For the text-containing cell, return its midpoint in (X, Y) coordinate format. 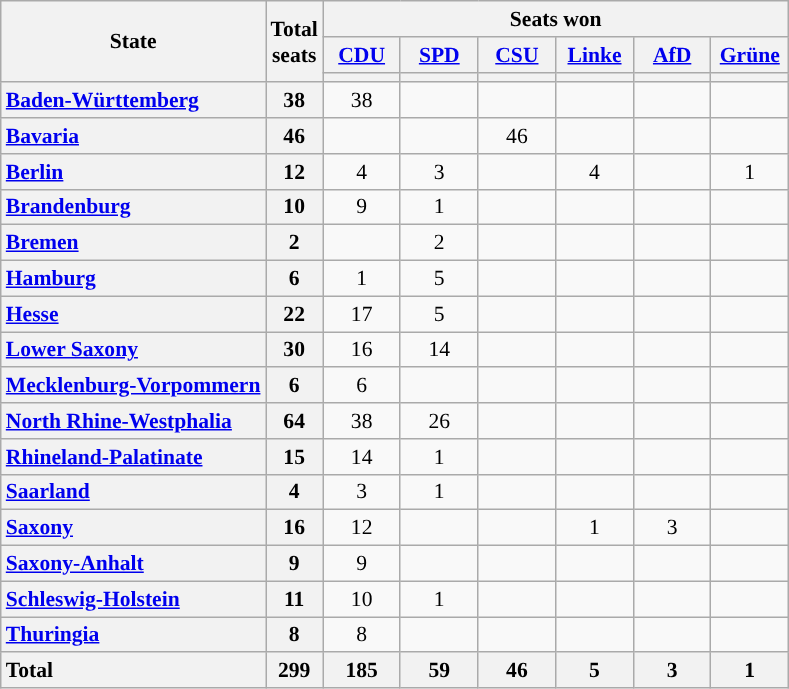
64 (294, 421)
Brandenburg (134, 207)
CDU (362, 55)
26 (439, 421)
Total (134, 671)
Thuringia (134, 635)
22 (294, 314)
State (134, 42)
AfD (672, 55)
Lower Saxony (134, 350)
15 (294, 457)
299 (294, 671)
Schleswig-Holstein (134, 599)
Linke (595, 55)
11 (294, 599)
Saarland (134, 492)
Bavaria (134, 136)
Mecklenburg-Vorpommern (134, 386)
Totalseats (294, 42)
CSU (517, 55)
185 (362, 671)
Saxony-Anhalt (134, 564)
Bremen (134, 243)
Hesse (134, 314)
Rhineland-Palatinate (134, 457)
30 (294, 350)
Hamburg (134, 279)
Berlin (134, 172)
Saxony (134, 528)
North Rhine-Westphalia (134, 421)
17 (362, 314)
59 (439, 671)
SPD (439, 55)
Grüne (750, 55)
Baden-Württemberg (134, 101)
Seats won (556, 19)
